Determine the (X, Y) coordinate at the center of the cell enclosing the given text.  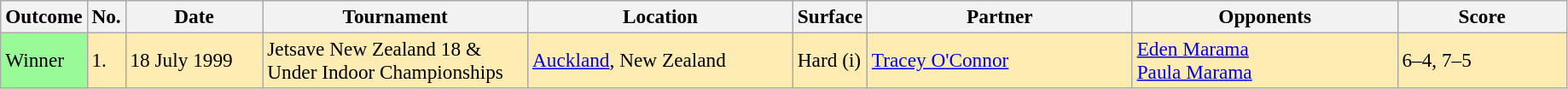
No. (106, 16)
Winner (44, 60)
1. (106, 60)
Hard (i) (829, 60)
Score (1482, 16)
Partner (1000, 16)
Location (660, 16)
Surface (829, 16)
Jetsave New Zealand 18 & Under Indoor Championships (396, 60)
Auckland, New Zealand (660, 60)
Tracey O'Connor (1000, 60)
Outcome (44, 16)
6–4, 7–5 (1482, 60)
Eden Marama Paula Marama (1264, 60)
Tournament (396, 16)
Opponents (1264, 16)
18 July 1999 (195, 60)
Date (195, 16)
